Return [x, y] of the center of cell containing provided text 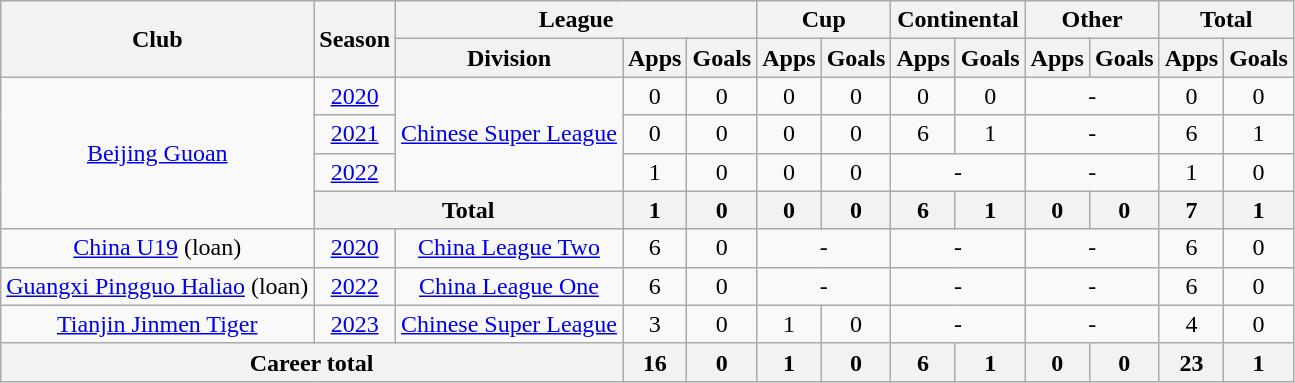
16 [654, 362]
Career total [312, 362]
Division [510, 58]
7 [1191, 210]
China U19 (loan) [158, 248]
League [576, 20]
23 [1191, 362]
China League Two [510, 248]
Other [1092, 20]
Guangxi Pingguo Haliao (loan) [158, 286]
Tianjin Jinmen Tiger [158, 324]
3 [654, 324]
China League One [510, 286]
Continental [958, 20]
Cup [824, 20]
4 [1191, 324]
2021 [355, 134]
Club [158, 39]
Beijing Guoan [158, 153]
Season [355, 39]
2023 [355, 324]
